Pinpoint the cell where the given text exists, returning its [x, y] midpoint coordinate. 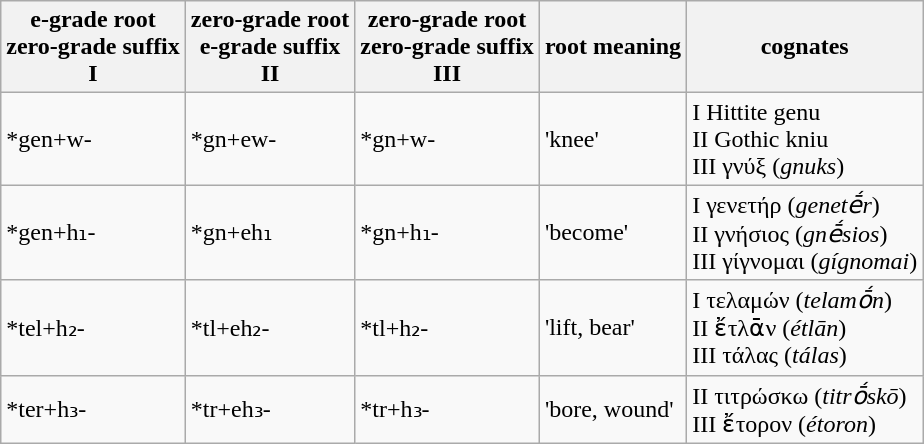
*tr+h₃- [448, 409]
II τιτρώσκω (titrṓskō) III ἔτορον (étoron) [805, 409]
*tr+eh₃- [270, 409]
*tl+h₂- [448, 328]
I γενετήρ (genetḗr) II γνήσιος (gnḗsios)III γίγνομαι (gígnomai) [805, 232]
'become' [612, 232]
*gn+h₁- [448, 232]
zero-grade root e-grade suffix II [270, 47]
*gn+eh₁ [270, 232]
'knee' [612, 139]
I τελαμών (telamṓn) II ἔτλᾱν (étlān) III τάλας (tálas) [805, 328]
cognates [805, 47]
e-grade rootzero-grade suffix I [94, 47]
I Hittite genu II Gothic kniuIII γνύξ (gnuks) [805, 139]
root meaning [612, 47]
*tel+h₂- [94, 328]
'lift, bear' [612, 328]
zero-grade root zero-grade suffix III [448, 47]
*tl+eh₂- [270, 328]
*ter+h₃- [94, 409]
*gn+w- [448, 139]
*gen+h₁- [94, 232]
*gn+ew- [270, 139]
'bore, wound' [612, 409]
*gen+w- [94, 139]
